Determine the (x, y) coordinate at the center of the cell enclosing the given text.  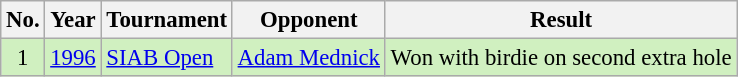
SIAB Open (166, 58)
Tournament (166, 20)
Opponent (308, 20)
Result (561, 20)
1996 (73, 58)
Won with birdie on second extra hole (561, 58)
Year (73, 20)
Adam Mednick (308, 58)
No. (23, 20)
1 (23, 58)
